Detect which cell encompasses the target text, then output its [x, y] center coordinate. 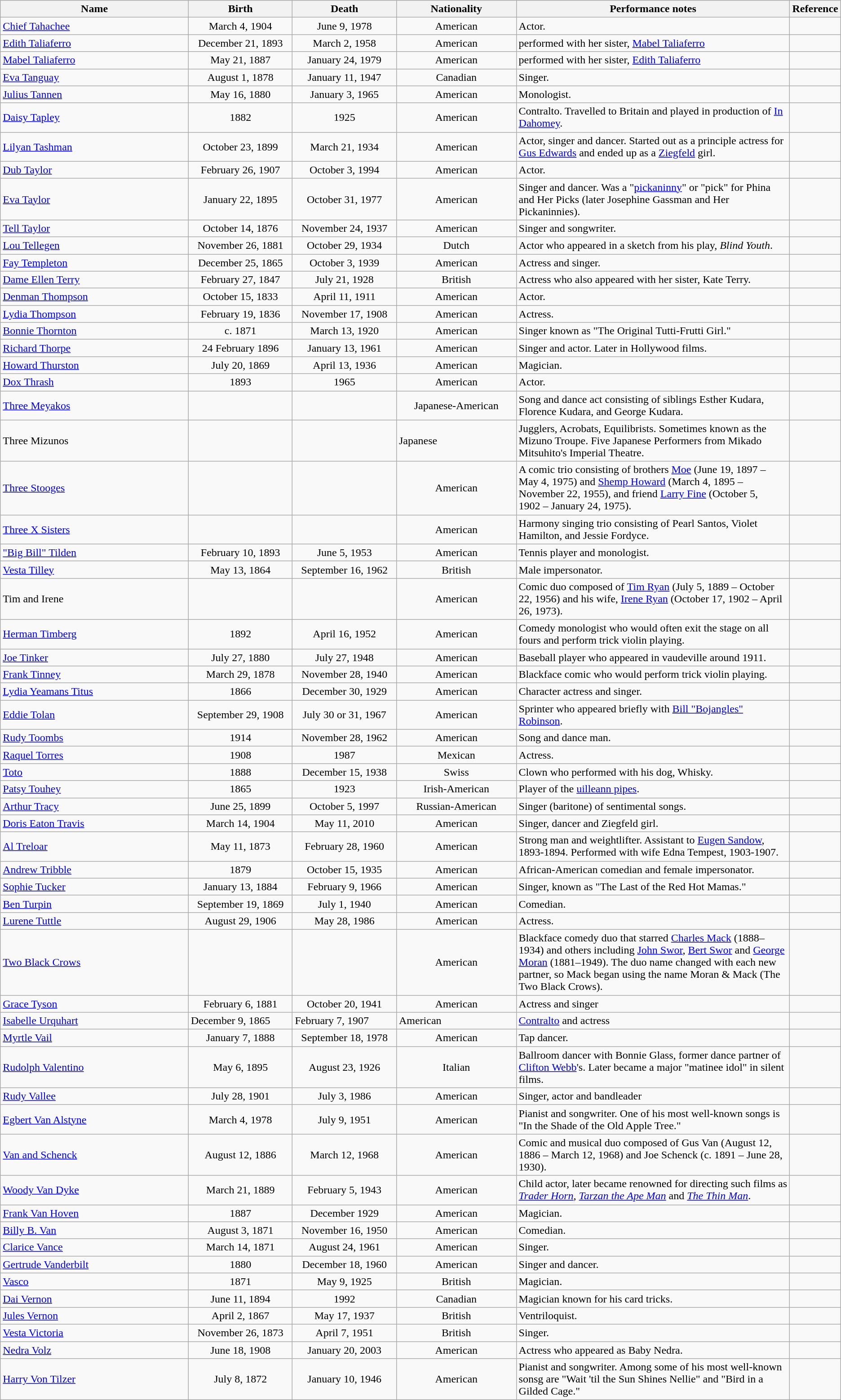
April 11, 1911 [344, 297]
February 7, 1907 [344, 1021]
c. 1871 [240, 331]
June 5, 1953 [344, 552]
May 13, 1864 [240, 570]
Singer (baritone) of sentimental songs. [653, 806]
Singer and dancer. Was a "pickaninny" or "pick" for Phina and Her Picks (later Josephine Gassman and Her Pickaninnies). [653, 199]
Denman Thompson [94, 297]
Child actor, later became renowned for directing such films as Trader Horn, Tarzan the Ape Man and The Thin Man. [653, 1190]
Ben Turpin [94, 904]
Julius Tannen [94, 94]
1882 [240, 118]
Dub Taylor [94, 170]
Lydia Thompson [94, 314]
November 26, 1881 [240, 245]
Singer and actor. Later in Hollywood films. [653, 348]
October 29, 1934 [344, 245]
November 16, 1950 [344, 1230]
1892 [240, 634]
September 29, 1908 [240, 715]
February 27, 1847 [240, 280]
Harry Von Tilzer [94, 1379]
Reference [815, 9]
July 27, 1880 [240, 657]
Woody Van Dyke [94, 1190]
Clown who performed with his dog, Whisky. [653, 772]
Al Treloar [94, 846]
January 22, 1895 [240, 199]
Actress who appeared as Baby Nedra. [653, 1350]
Eddie Tolan [94, 715]
Performance notes [653, 9]
Billy B. Van [94, 1230]
May 6, 1895 [240, 1067]
Ballroom dancer with Bonnie Glass, former dance partner of Clifton Webb's. Later became a major "matinee idol" in silent films. [653, 1067]
December 18, 1960 [344, 1264]
Singer known as "The Original Tutti-Frutti Girl." [653, 331]
Tap dancer. [653, 1038]
January 10, 1946 [344, 1379]
October 23, 1899 [240, 146]
November 28, 1962 [344, 738]
March 14, 1871 [240, 1247]
African-American comedian and female impersonator. [653, 870]
1987 [344, 755]
Jugglers, Acrobats, Equilibrists. Sometimes known as the Mizuno Troupe. Five Japanese Performers from Mikado Mitsuhito's Imperial Theatre. [653, 441]
Dai Vernon [94, 1298]
January 13, 1961 [344, 348]
July 8, 1872 [240, 1379]
Toto [94, 772]
Lydia Yeamans Titus [94, 692]
Pianist and songwriter. Among some of his most well-known sonsg are "Wait 'til the Sun Shines Nellie" and "Bird in a Gilded Cage." [653, 1379]
Death [344, 9]
1871 [240, 1281]
Ventriloquist. [653, 1316]
Gertrude Vanderbilt [94, 1264]
Magician known for his card tricks. [653, 1298]
Singer and songwriter. [653, 228]
July 21, 1928 [344, 280]
Singer, dancer and Ziegfeld girl. [653, 823]
Vesta Victoria [94, 1333]
November 26, 1873 [240, 1333]
Chief Tahachee [94, 26]
January 7, 1888 [240, 1038]
May 11, 2010 [344, 823]
Three Stooges [94, 488]
Swiss [456, 772]
November 24, 1937 [344, 228]
Eva Tanguay [94, 77]
February 26, 1907 [240, 170]
Jules Vernon [94, 1316]
performed with her sister, Edith Taliaferro [653, 60]
Actress and singer. [653, 263]
Birth [240, 9]
Richard Thorpe [94, 348]
March 13, 1920 [344, 331]
Mabel Taliaferro [94, 60]
August 23, 1926 [344, 1067]
Frank Van Hoven [94, 1213]
April 7, 1951 [344, 1333]
Rudy Toombs [94, 738]
Harmony singing trio consisting of Pearl Santos, Violet Hamilton, and Jessie Fordyce. [653, 529]
Three X Sisters [94, 529]
Lurene Tuttle [94, 921]
Strong man and weightlifter. Assistant to Eugen Sandow, 1893-1894. Performed with wife Edna Tempest, 1903-1907. [653, 846]
Actor, singer and dancer. Started out as a principle actress for Gus Edwards and ended up as a Ziegfeld girl. [653, 146]
Monologist. [653, 94]
March 4, 1904 [240, 26]
Irish-American [456, 789]
October 31, 1977 [344, 199]
September 16, 1962 [344, 570]
June 18, 1908 [240, 1350]
August 1, 1878 [240, 77]
Egbert Van Alstyne [94, 1119]
Howard Thurston [94, 365]
March 29, 1878 [240, 675]
Comic duo composed of Tim Ryan (July 5, 1889 – October 22, 1956) and his wife, Irene Ryan (October 17, 1902 – April 26, 1973). [653, 599]
Edith Taliaferro [94, 43]
Doris Eaton Travis [94, 823]
January 24, 1979 [344, 60]
Rudy Vallee [94, 1096]
Sophie Tucker [94, 887]
January 13, 1884 [240, 887]
1865 [240, 789]
Fay Templeton [94, 263]
July 9, 1951 [344, 1119]
July 28, 1901 [240, 1096]
Mexican [456, 755]
Tim and Irene [94, 599]
December 25, 1865 [240, 263]
Raquel Torres [94, 755]
Actor who appeared in a sketch from his play, Blind Youth. [653, 245]
1923 [344, 789]
Singer and dancer. [653, 1264]
1888 [240, 772]
December 15, 1938 [344, 772]
February 28, 1960 [344, 846]
1925 [344, 118]
Herman Timberg [94, 634]
Clarice Vance [94, 1247]
"Big Bill" Tilden [94, 552]
March 14, 1904 [240, 823]
July 20, 1869 [240, 365]
Van and Schenck [94, 1155]
Japanese [456, 441]
January 3, 1965 [344, 94]
July 1, 1940 [344, 904]
April 2, 1867 [240, 1316]
May 9, 1925 [344, 1281]
Bonnie Thornton [94, 331]
Three Meyakos [94, 405]
October 20, 1941 [344, 1004]
June 25, 1899 [240, 806]
Dame Ellen Terry [94, 280]
Song and dance act consisting of siblings Esther Kudara, Florence Kudara, and George Kudara. [653, 405]
December 21, 1893 [240, 43]
1992 [344, 1298]
September 18, 1978 [344, 1038]
January 20, 2003 [344, 1350]
March 21, 1934 [344, 146]
Andrew Tribble [94, 870]
Japanese-American [456, 405]
October 5, 1997 [344, 806]
Three Mizunos [94, 441]
Daisy Tapley [94, 118]
Vesta Tilley [94, 570]
Male impersonator. [653, 570]
May 11, 1873 [240, 846]
Two Black Crows [94, 962]
1880 [240, 1264]
Singer, known as "The Last of the Red Hot Mamas." [653, 887]
July 30 or 31, 1967 [344, 715]
Comedy monologist who would often exit the stage on all fours and perform trick violin playing. [653, 634]
Patsy Touhey [94, 789]
July 3, 1986 [344, 1096]
Baseball player who appeared in vaudeville around 1911. [653, 657]
October 14, 1876 [240, 228]
April 16, 1952 [344, 634]
Singer, actor and bandleader [653, 1096]
August 29, 1906 [240, 921]
1965 [344, 382]
Actress who also appeared with her sister, Kate Terry. [653, 280]
Nationality [456, 9]
Lilyan Tashman [94, 146]
October 3, 1994 [344, 170]
Dutch [456, 245]
May 28, 1986 [344, 921]
Pianist and songwriter. One of his most well-known songs is "In the Shade of the Old Apple Tree." [653, 1119]
Russian-American [456, 806]
Joe Tinker [94, 657]
Actress and singer [653, 1004]
1908 [240, 755]
November 28, 1940 [344, 675]
June 11, 1894 [240, 1298]
1887 [240, 1213]
March 4, 1978 [240, 1119]
1914 [240, 738]
Sprinter who appeared briefly with Bill "Bojangles" Robinson. [653, 715]
1879 [240, 870]
June 9, 1978 [344, 26]
February 19, 1836 [240, 314]
Contralto and actress [653, 1021]
Dox Thrash [94, 382]
May 21, 1887 [240, 60]
Name [94, 9]
Blackface comic who would perform trick violin playing. [653, 675]
October 3, 1939 [344, 263]
February 9, 1966 [344, 887]
August 12, 1886 [240, 1155]
February 6, 1881 [240, 1004]
Contralto. Travelled to Britain and played in production of In Dahomey. [653, 118]
Italian [456, 1067]
1866 [240, 692]
March 2, 1958 [344, 43]
February 5, 1943 [344, 1190]
1893 [240, 382]
24 February 1896 [240, 348]
Vasco [94, 1281]
July 27, 1948 [344, 657]
performed with her sister, Mabel Taliaferro [653, 43]
Song and dance man. [653, 738]
December 30, 1929 [344, 692]
October 15, 1833 [240, 297]
August 24, 1961 [344, 1247]
Comic and musical duo composed of Gus Van (August 12, 1886 – March 12, 1968) and Joe Schenck (c. 1891 – June 28, 1930). [653, 1155]
December 1929 [344, 1213]
Tennis player and monologist. [653, 552]
September 19, 1869 [240, 904]
Grace Tyson [94, 1004]
November 17, 1908 [344, 314]
March 21, 1889 [240, 1190]
Nedra Volz [94, 1350]
Player of the uilleann pipes. [653, 789]
March 12, 1968 [344, 1155]
January 11, 1947 [344, 77]
October 15, 1935 [344, 870]
Frank Tinney [94, 675]
Eva Taylor [94, 199]
Lou Tellegen [94, 245]
Rudolph Valentino [94, 1067]
August 3, 1871 [240, 1230]
Arthur Tracy [94, 806]
February 10, 1893 [240, 552]
May 16, 1880 [240, 94]
May 17, 1937 [344, 1316]
Isabelle Urquhart [94, 1021]
Tell Taylor [94, 228]
December 9, 1865 [240, 1021]
Character actress and singer. [653, 692]
April 13, 1936 [344, 365]
Myrtle Vail [94, 1038]
